Detect which cell encompasses the target text, then output its [X, Y] center coordinate. 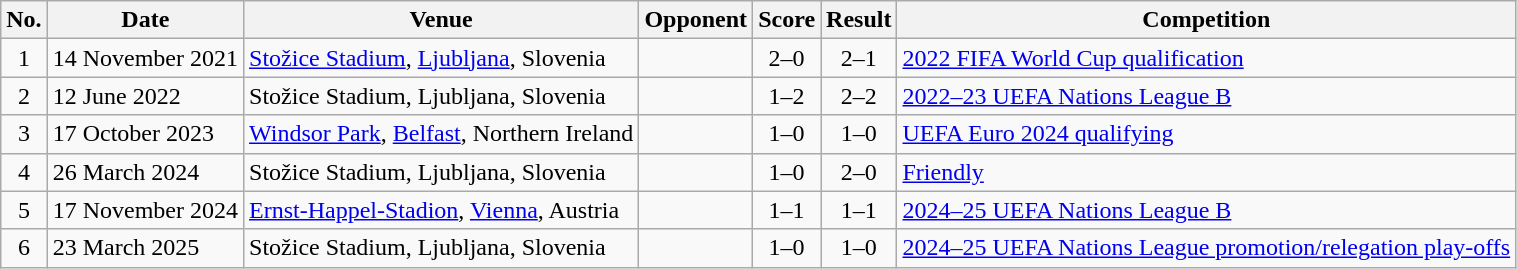
2024–25 UEFA Nations League B [1206, 210]
Friendly [1206, 172]
No. [24, 20]
2 [24, 96]
2024–25 UEFA Nations League promotion/relegation play-offs [1206, 248]
Date [145, 20]
Result [859, 20]
23 March 2025 [145, 248]
2022–23 UEFA Nations League B [1206, 96]
4 [24, 172]
3 [24, 134]
1 [24, 58]
6 [24, 248]
12 June 2022 [145, 96]
14 November 2021 [145, 58]
2022 FIFA World Cup qualification [1206, 58]
Windsor Park, Belfast, Northern Ireland [442, 134]
UEFA Euro 2024 qualifying [1206, 134]
1–2 [787, 96]
Opponent [696, 20]
Ernst-Happel-Stadion, Vienna, Austria [442, 210]
Competition [1206, 20]
17 November 2024 [145, 210]
5 [24, 210]
2–2 [859, 96]
2–1 [859, 58]
Venue [442, 20]
17 October 2023 [145, 134]
26 March 2024 [145, 172]
Score [787, 20]
